Identify which cell holds the provided text, then report its [x, y] central coordinate. 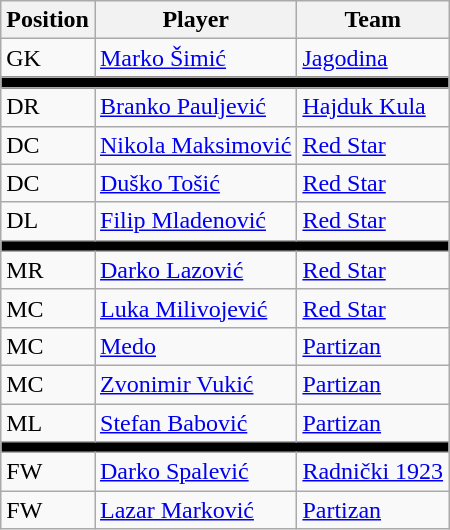
Position [48, 20]
Darko Lazović [195, 270]
Darko Spalević [195, 472]
Zvonimir Vukić [195, 384]
Hajduk Kula [373, 107]
ML [48, 423]
GK [48, 58]
Radnički 1923 [373, 472]
DR [48, 107]
Stefan Babović [195, 423]
MR [48, 270]
Medo [195, 346]
Nikola Maksimović [195, 145]
Jagodina [373, 58]
Team [373, 20]
Duško Tošić [195, 183]
Lazar Marković [195, 510]
DL [48, 221]
Player [195, 20]
Marko Šimić [195, 58]
Luka Milivojević [195, 308]
Filip Mladenović [195, 221]
Branko Pauljević [195, 107]
